Extract the (x, y) coordinate from the center of the cell holding the provided text.  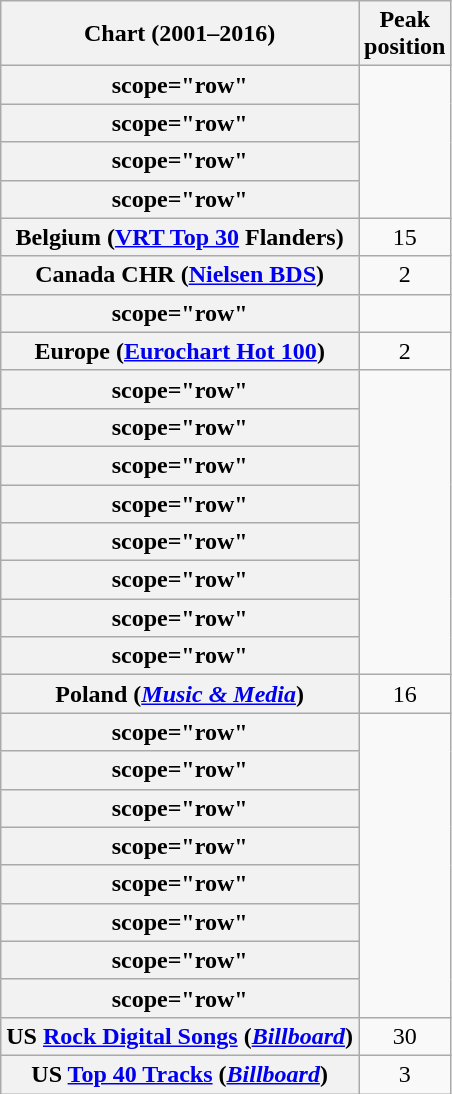
Europe (Eurochart Hot 100) (180, 351)
Belgium (VRT Top 30 Flanders) (180, 237)
US Rock Digital Songs (Billboard) (180, 1036)
US Top 40 Tracks (Billboard) (180, 1074)
16 (405, 694)
Poland (Music & Media) (180, 694)
Peakposition (405, 34)
30 (405, 1036)
15 (405, 237)
3 (405, 1074)
Chart (2001–2016) (180, 34)
Canada CHR (Nielsen BDS) (180, 275)
